Extract the (x, y) coordinate from the center of the cell holding the provided text.  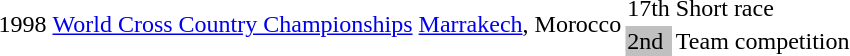
2nd (649, 41)
